Find where the given text appears and provide that cell's center as [X, Y] coordinate. 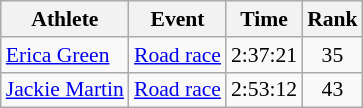
Event [178, 19]
Time [264, 19]
2:37:21 [264, 55]
2:53:12 [264, 90]
35 [332, 55]
43 [332, 90]
Rank [332, 19]
Erica Green [65, 55]
Athlete [65, 19]
Jackie Martin [65, 90]
